For the text-containing cell, return its midpoint in [x, y] coordinate format. 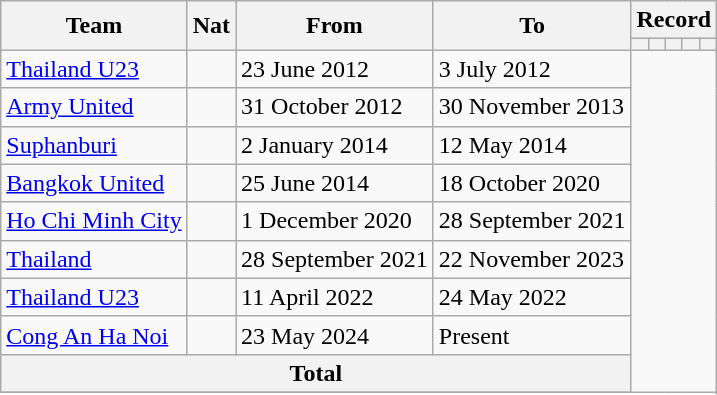
1 December 2020 [335, 221]
Total [316, 373]
11 April 2022 [335, 297]
Record [674, 20]
2 January 2014 [335, 145]
18 October 2020 [532, 183]
Bangkok United [94, 183]
30 November 2013 [532, 107]
To [532, 26]
23 May 2024 [335, 335]
Army United [94, 107]
24 May 2022 [532, 297]
22 November 2023 [532, 259]
Nat [211, 26]
23 June 2012 [335, 69]
Ho Chi Minh City [94, 221]
31 October 2012 [335, 107]
12 May 2014 [532, 145]
Thailand [94, 259]
Suphanburi [94, 145]
From [335, 26]
3 July 2012 [532, 69]
25 June 2014 [335, 183]
Present [532, 335]
Cong An Ha Noi [94, 335]
Team [94, 26]
